Locate the cell with the specified text and output its [X, Y] center coordinate. 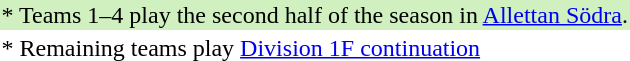
* Teams 1–4 play the second half of the season in Allettan Södra. [314, 15]
